From the cell containing the given text, extract its center point as (X, Y) coordinate. 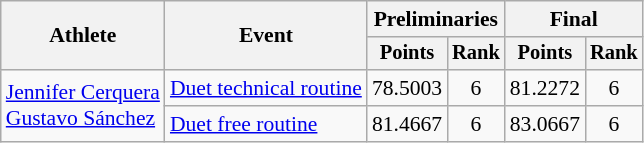
81.2272 (545, 88)
Final (574, 19)
Duet free routine (266, 124)
83.0667 (545, 124)
Event (266, 36)
Duet technical routine (266, 88)
Jennifer CerqueraGustavo Sánchez (83, 106)
78.5003 (407, 88)
81.4667 (407, 124)
Athlete (83, 36)
Preliminaries (436, 19)
